Pinpoint the cell where the given text exists, returning its [X, Y] midpoint coordinate. 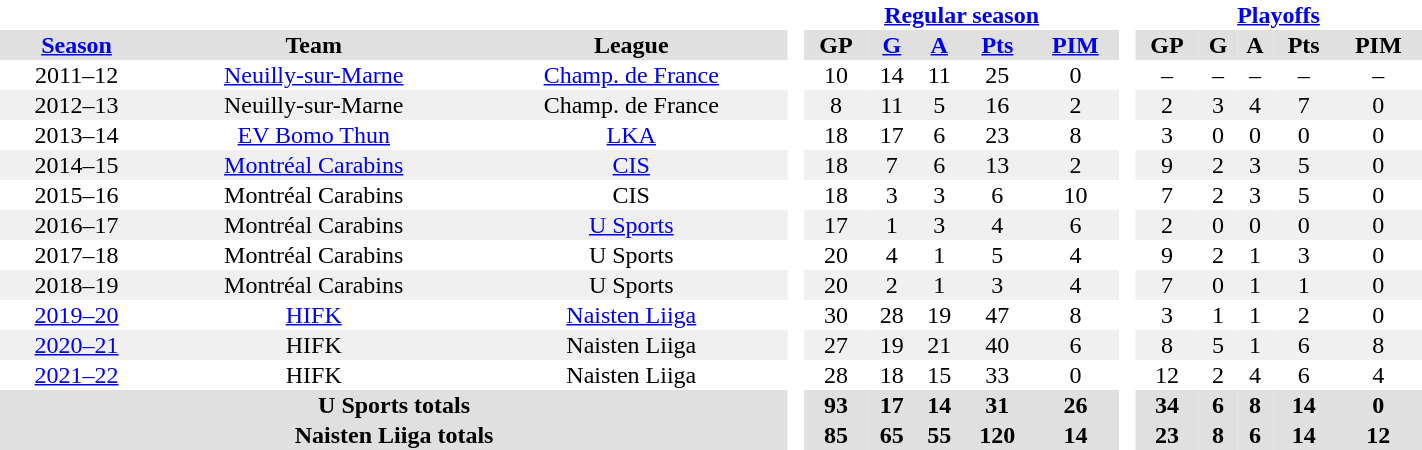
2021–22 [76, 375]
Playoffs [1278, 15]
2014–15 [76, 165]
2013–14 [76, 135]
2016–17 [76, 225]
Team [314, 45]
13 [998, 165]
2015–16 [76, 195]
33 [998, 375]
93 [836, 405]
27 [836, 345]
120 [998, 435]
EV Bomo Thun [314, 135]
26 [1076, 405]
2011–12 [76, 75]
2012–13 [76, 105]
League [631, 45]
47 [998, 315]
55 [940, 435]
15 [940, 375]
25 [998, 75]
2018–19 [76, 285]
2019–20 [76, 315]
21 [940, 345]
30 [836, 315]
LKA [631, 135]
65 [892, 435]
2020–21 [76, 345]
31 [998, 405]
Season [76, 45]
85 [836, 435]
2017–18 [76, 255]
Naisten Liiga totals [394, 435]
U Sports totals [394, 405]
34 [1167, 405]
16 [998, 105]
40 [998, 345]
Regular season [962, 15]
